Locate the cell with the specified text and output its [X, Y] center coordinate. 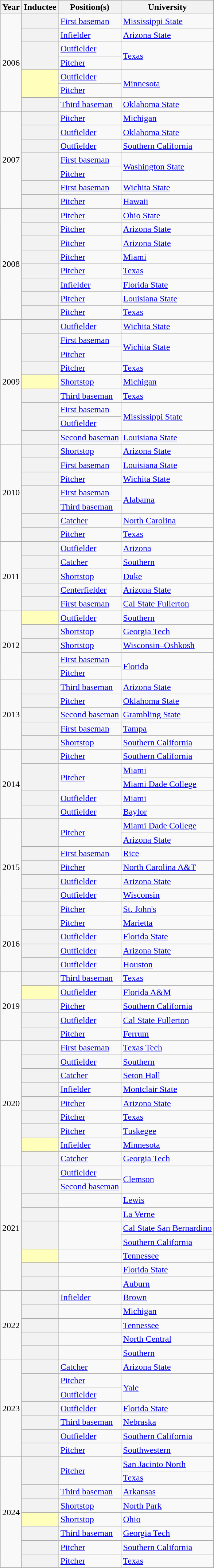
2006 [11, 63]
Marietta [167, 923]
Nebraska [167, 1422]
San Jacinto North [167, 1464]
La Verne [167, 1214]
Wisconsin [167, 895]
2012 [11, 645]
Auburn [167, 1283]
Brown [167, 1298]
Seton Hall [167, 1076]
Centerfielder [90, 590]
Ohio [167, 1520]
Houston [167, 964]
Alabama [167, 500]
Lewis [167, 1200]
2016 [11, 944]
University [167, 7]
Cal State San Bernardino [167, 1228]
Texas Tech [167, 1048]
2021 [11, 1228]
Yale [167, 1388]
Tuskegee [167, 1131]
2013 [11, 715]
North Carolina A&T [167, 867]
Arizona [167, 548]
Montclair State [167, 1089]
Baylor [167, 812]
Duke [167, 576]
Southwestern [167, 1450]
Clemson [167, 1179]
Inductee [40, 7]
Wisconsin–Oshkosh [167, 645]
2007 [11, 160]
2008 [11, 264]
Position(s) [90, 7]
Washington State [167, 167]
St. John's [167, 909]
Arkansas [167, 1491]
2023 [11, 1408]
Florida [167, 666]
2015 [11, 867]
2014 [11, 784]
2011 [11, 576]
2010 [11, 493]
Rice [167, 854]
2020 [11, 1103]
Hawaii [167, 202]
Year [11, 7]
North Carolina [167, 520]
North Park [167, 1506]
Ferrum [167, 1034]
2022 [11, 1325]
2024 [11, 1512]
Ohio State [167, 215]
Florida A&M [167, 992]
North Central [167, 1339]
2009 [11, 382]
Grambling State [167, 715]
Tampa [167, 729]
2019 [11, 1006]
